Return (X, Y) of the center of cell containing provided text 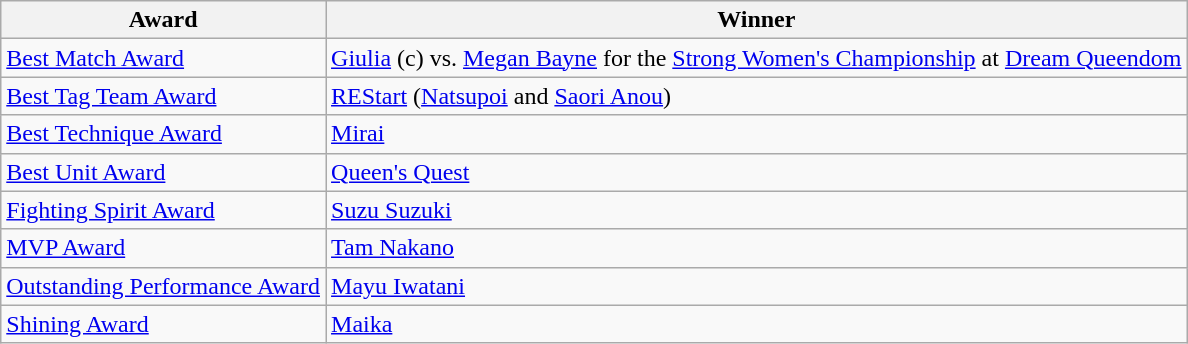
Mayu Iwatani (757, 286)
Best Tag Team Award (164, 96)
MVP Award (164, 248)
Shining Award (164, 324)
Best Match Award (164, 58)
Award (164, 20)
Best Technique Award (164, 134)
REStart (Natsupoi and Saori Anou) (757, 96)
Winner (757, 20)
Queen's Quest (757, 172)
Maika (757, 324)
Fighting Spirit Award (164, 210)
Giulia (c) vs. Megan Bayne for the Strong Women's Championship at Dream Queendom (757, 58)
Best Unit Award (164, 172)
Mirai (757, 134)
Tam Nakano (757, 248)
Suzu Suzuki (757, 210)
Outstanding Performance Award (164, 286)
